Return the [X, Y] coordinate for the center point of the cell that contains the specified text.  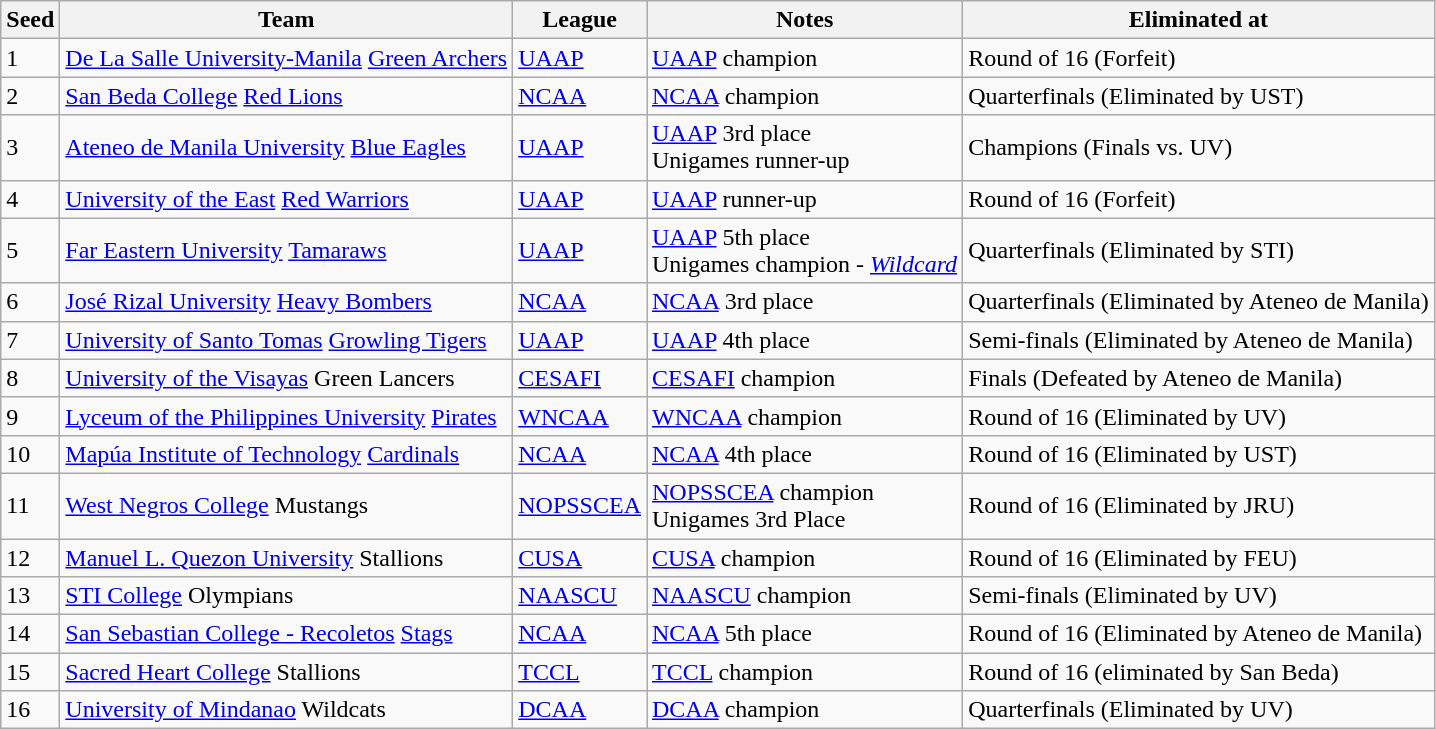
NOPSSCEA [580, 506]
José Rizal University Heavy Bombers [286, 302]
Manuel L. Quezon University Stallions [286, 557]
Round of 16 (Eliminated by UST) [1199, 454]
DCAA [580, 710]
Champions (Finals vs. UV) [1199, 148]
WNCAA [580, 416]
NAASCU [580, 596]
TCCL [580, 672]
West Negros College Mustangs [286, 506]
Mapúa Institute of Technology Cardinals [286, 454]
Sacred Heart College Stallions [286, 672]
5 [30, 250]
Notes [804, 20]
League [580, 20]
UAAP 3rd placeUnigames runner-up [804, 148]
NOPSSCEA championUnigames 3rd Place [804, 506]
CUSA champion [804, 557]
DCAA champion [804, 710]
Round of 16 (Eliminated by Ateneo de Manila) [1199, 634]
NCAA 5th place [804, 634]
CUSA [580, 557]
NCAA 3rd place [804, 302]
1 [30, 58]
Seed [30, 20]
Quarterfinals (Eliminated by Ateneo de Manila) [1199, 302]
7 [30, 340]
3 [30, 148]
Round of 16 (eliminated by San Beda) [1199, 672]
8 [30, 378]
Eliminated at [1199, 20]
Far Eastern University Tamaraws [286, 250]
UAAP 5th placeUnigames champion - Wildcard [804, 250]
15 [30, 672]
13 [30, 596]
San Sebastian College - Recoletos Stags [286, 634]
University of Mindanao Wildcats [286, 710]
WNCAA champion [804, 416]
San Beda College Red Lions [286, 96]
Quarterfinals (Eliminated by UST) [1199, 96]
NCAA champion [804, 96]
Team [286, 20]
UAAP runner-up [804, 199]
TCCL champion [804, 672]
NCAA 4th place [804, 454]
CESAFI champion [804, 378]
CESAFI [580, 378]
Quarterfinals (Eliminated by UV) [1199, 710]
Round of 16 (Eliminated by JRU) [1199, 506]
Round of 16 (Eliminated by UV) [1199, 416]
Semi-finals (Eliminated by UV) [1199, 596]
NAASCU champion [804, 596]
Lyceum of the Philippines University Pirates [286, 416]
Finals (Defeated by Ateneo de Manila) [1199, 378]
2 [30, 96]
Ateneo de Manila University Blue Eagles [286, 148]
UAAP 4th place [804, 340]
University of Santo Tomas Growling Tigers [286, 340]
Round of 16 (Eliminated by FEU) [1199, 557]
UAAP champion [804, 58]
4 [30, 199]
10 [30, 454]
11 [30, 506]
University of the Visayas Green Lancers [286, 378]
12 [30, 557]
University of the East Red Warriors [286, 199]
16 [30, 710]
14 [30, 634]
Semi-finals (Eliminated by Ateneo de Manila) [1199, 340]
6 [30, 302]
9 [30, 416]
De La Salle University-Manila Green Archers [286, 58]
STI College Olympians [286, 596]
Quarterfinals (Eliminated by STI) [1199, 250]
